Scan for the cell matching the given text and deliver its (X, Y) coordinate at center. 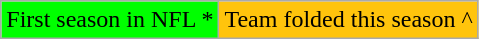
Team folded this season ^ (348, 20)
First season in NFL * (110, 20)
